Scan for the cell matching the given text and deliver its (x, y) coordinate at center. 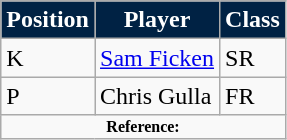
SR (253, 58)
P (48, 96)
Sam Ficken (156, 58)
Chris Gulla (156, 96)
Position (48, 20)
FR (253, 96)
Player (156, 20)
K (48, 58)
Class (253, 20)
Reference: (144, 127)
